Detect which cell encompasses the target text, then output its (X, Y) center coordinate. 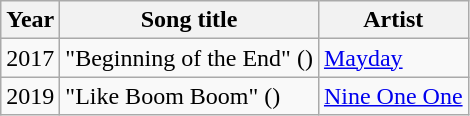
2017 (30, 58)
2019 (30, 96)
Song title (190, 20)
"Beginning of the End" () (190, 58)
Nine One One (393, 96)
Mayday (393, 58)
Year (30, 20)
"Like Boom Boom" () (190, 96)
Artist (393, 20)
